Search for the cell housing the specified text and yield its (X, Y) center coordinate. 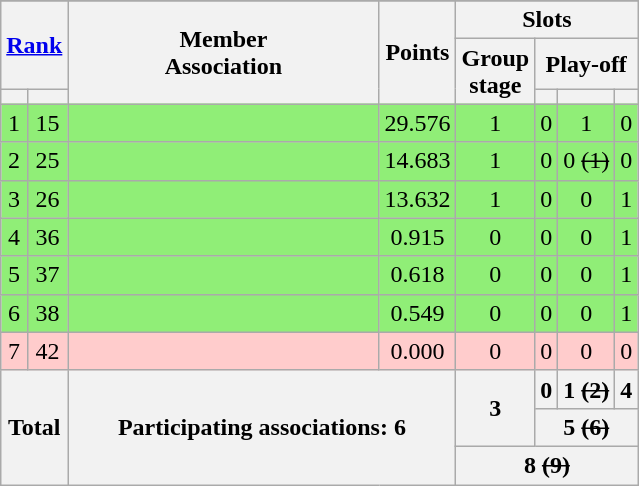
0.915 (418, 237)
0.000 (418, 351)
0 (1) (586, 161)
Points (418, 52)
25 (47, 161)
14.683 (418, 161)
0.549 (418, 313)
Participating associations: 6 (262, 427)
Slots (547, 20)
Rank (34, 45)
Play-off (586, 64)
7 (14, 351)
0.618 (418, 275)
38 (47, 313)
Total (34, 427)
5 (6) (586, 427)
5 (14, 275)
42 (47, 351)
26 (47, 199)
8 (9) (547, 465)
Groupstage (496, 72)
2 (14, 161)
MemberAssociation (224, 52)
36 (47, 237)
1 (2) (586, 389)
6 (14, 313)
15 (47, 123)
29.576 (418, 123)
37 (47, 275)
13.632 (418, 199)
